Return the [X, Y] coordinate for the center point of the cell that contains the specified text.  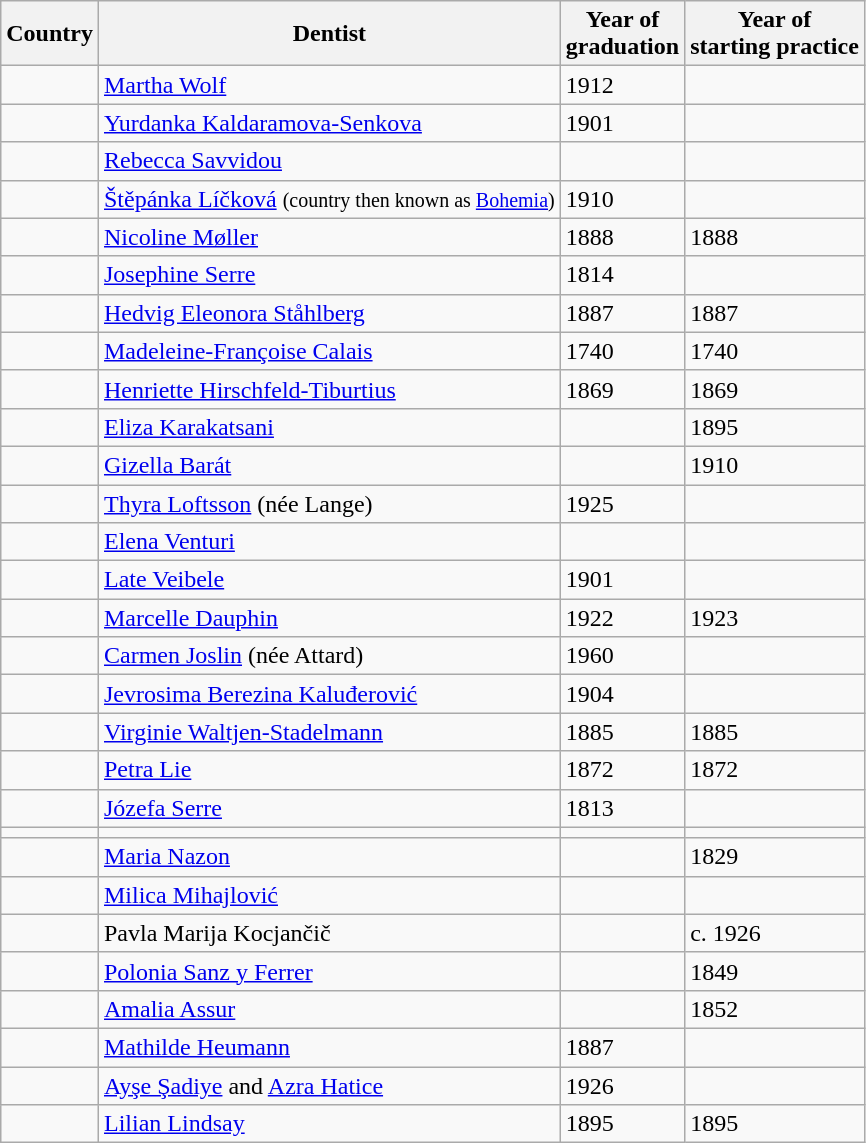
c. 1926 [775, 933]
Carmen Joslin (née Attard) [329, 656]
Late Veibele [329, 580]
1904 [622, 694]
Yurdanka Kaldaramova-Senkova [329, 123]
Mathilde Heumann [329, 1047]
Year ofgraduation [622, 34]
Lilian Lindsay [329, 1124]
Elena Venturi [329, 542]
1925 [622, 503]
Country [50, 34]
Marcelle Dauphin [329, 618]
Polonia Sanz y Ferrer [329, 971]
Amalia Assur [329, 1009]
Jevrosima Berezina Kaluđerović [329, 694]
Nicoline Møller [329, 237]
Pavla Marija Kocjančič [329, 933]
Petra Lie [329, 770]
Dentist [329, 34]
Madeleine-Françoise Calais [329, 351]
1852 [775, 1009]
1960 [622, 656]
1849 [775, 971]
Józefa Serre [329, 808]
Ayşe Şadiye and Azra Hatice [329, 1085]
Maria Nazon [329, 857]
1912 [622, 85]
1814 [622, 275]
Henriette Hirschfeld-Tiburtius [329, 389]
Year ofstarting practice [775, 34]
Rebecca Savvidou [329, 161]
1829 [775, 857]
Milica Mihajlović [329, 895]
Eliza Karakatsani [329, 427]
1922 [622, 618]
Josephine Serre [329, 275]
Martha Wolf [329, 85]
1813 [622, 808]
Štěpánka Líčková (country then known as Bohemia) [329, 199]
Gizella Barát [329, 465]
1926 [622, 1085]
Thyra Loftsson (née Lange) [329, 503]
Hedvig Eleonora Ståhlberg [329, 313]
1923 [775, 618]
Virginie Waltjen-Stadelmann [329, 732]
